Extract the (x, y) coordinate from the center of the cell holding the provided text.  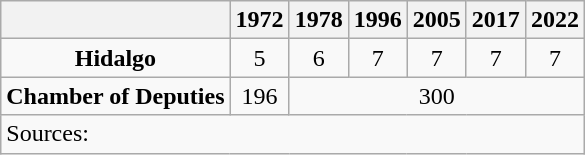
2017 (496, 20)
6 (318, 58)
5 (260, 58)
1996 (378, 20)
Sources: (293, 134)
1972 (260, 20)
300 (436, 96)
196 (260, 96)
2022 (554, 20)
Hidalgo (116, 58)
2005 (436, 20)
Chamber of Deputies (116, 96)
1978 (318, 20)
